Capture the cell that displays the provided text and extract its [x, y] central coordinate. 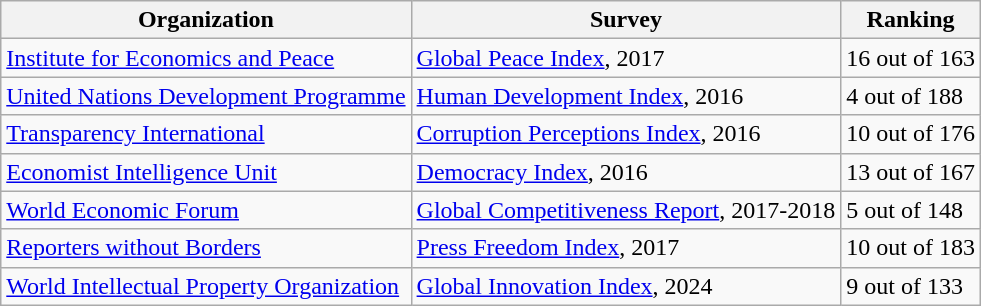
Press Freedom Index, 2017 [626, 248]
16 out of 163 [911, 58]
13 out of 167 [911, 172]
Corruption Perceptions Index, 2016 [626, 134]
10 out of 183 [911, 248]
10 out of 176 [911, 134]
4 out of 188 [911, 96]
Institute for Economics and Peace [206, 58]
9 out of 133 [911, 286]
Reporters without Borders [206, 248]
Transparency International [206, 134]
Global Innovation Index, 2024 [626, 286]
World Intellectual Property Organization [206, 286]
Global Competitiveness Report, 2017-2018 [626, 210]
Democracy Index, 2016 [626, 172]
Ranking [911, 20]
Survey [626, 20]
Global Peace Index, 2017 [626, 58]
5 out of 148 [911, 210]
Human Development Index, 2016 [626, 96]
Economist Intelligence Unit [206, 172]
United Nations Development Programme [206, 96]
World Economic Forum [206, 210]
Organization [206, 20]
